Output the (X, Y) coordinate of the center of the cell containing the given text.  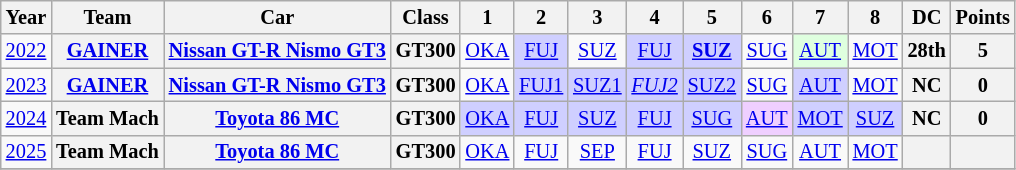
Team (108, 17)
SUZ1 (597, 85)
1 (487, 17)
2 (541, 17)
4 (655, 17)
DC (927, 17)
7 (820, 17)
Points (983, 17)
8 (876, 17)
Class (426, 17)
3 (597, 17)
Car (278, 17)
6 (767, 17)
2023 (26, 85)
2025 (26, 152)
SUZ2 (712, 85)
FUJ1 (541, 85)
Year (26, 17)
2024 (26, 118)
2022 (26, 51)
SEP (597, 152)
FUJ2 (655, 85)
28th (927, 51)
